Determine the [x, y] coordinate at the center of the cell enclosing the given text.  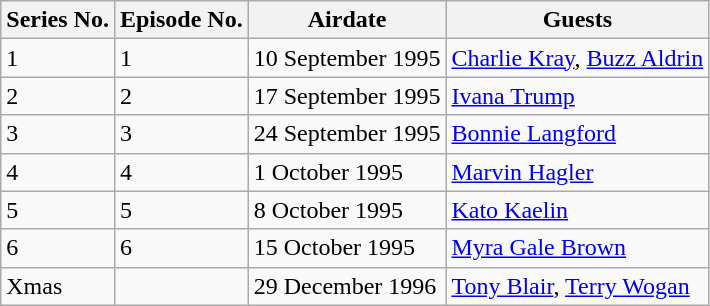
Tony Blair, Terry Wogan [578, 286]
10 September 1995 [347, 58]
1 October 1995 [347, 172]
Guests [578, 20]
Ivana Trump [578, 96]
Charlie Kray, Buzz Aldrin [578, 58]
Xmas [58, 286]
15 October 1995 [347, 248]
8 October 1995 [347, 210]
Myra Gale Brown [578, 248]
Bonnie Langford [578, 134]
Marvin Hagler [578, 172]
Kato Kaelin [578, 210]
Episode No. [181, 20]
Series No. [58, 20]
24 September 1995 [347, 134]
29 December 1996 [347, 286]
17 September 1995 [347, 96]
Airdate [347, 20]
